Find where the given text appears and provide that cell's center as [x, y] coordinate. 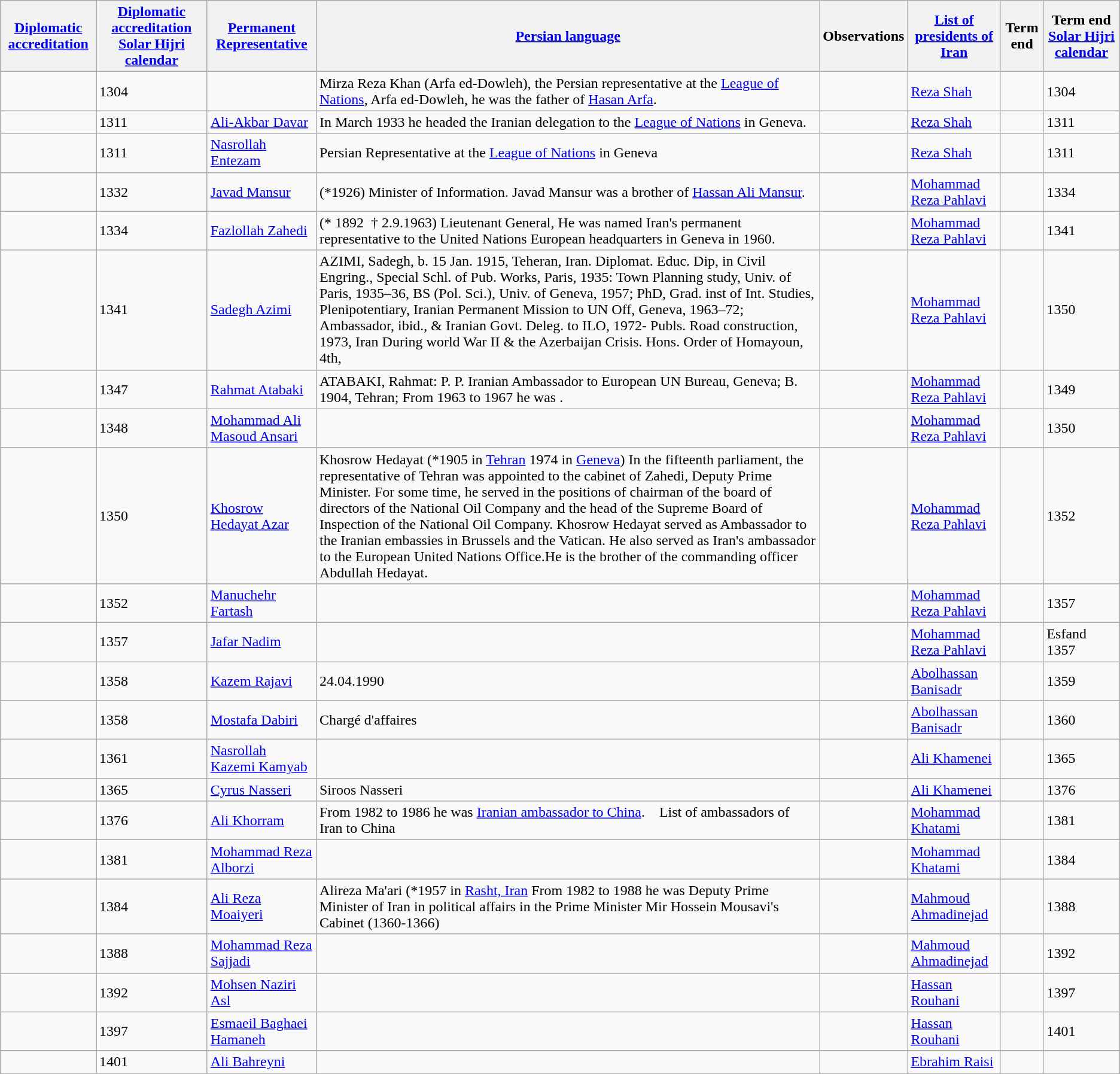
1349 [1082, 389]
Ali Bahreyni [261, 1062]
Diplomatic accreditation Solar Hijri calendar [152, 36]
Fazlollah Zahedi [261, 231]
Esfand 1357 [1082, 641]
Nasrollah Kazemi Kamyab [261, 759]
Siroos Nasseri [567, 790]
1332 [152, 191]
Rahmat Atabaki [261, 389]
1361 [152, 759]
Chargé d'affaires [567, 720]
Sadegh Azimi [261, 310]
Javad Mansur [261, 191]
Ebrahim Raisi [954, 1062]
Mohammad Ali Masoud Ansari [261, 428]
1348 [152, 428]
1347 [152, 389]
Ali Reza Moaiyeri [261, 906]
Persian Representative at the League of Nations in Geneva [567, 153]
Khosrow Hedayat Azar [261, 516]
1359 [1082, 681]
Nasrollah Entezam [261, 153]
Mohammad Reza Sajjadi [261, 954]
Term end [1022, 36]
Term end Solar Hijri calendar [1082, 36]
1360 [1082, 720]
Ali-Akbar Davar [261, 122]
Kazem Rajavi [261, 681]
Cyrus Nasseri [261, 790]
Ali Khorram [261, 821]
Mirza Reza Khan (Arfa ed-Dowleh), the Persian representative at the League of Nations, Arfa ed-Dowleh, he was the father of Hasan Arfa. [567, 91]
In March 1933 he headed the Iranian delegation to the League of Nations in Geneva. [567, 122]
Esmaeil Baghaei Hamaneh [261, 1032]
24.04.1990 [567, 681]
Permanent Representative [261, 36]
Mostafa Dabiri [261, 720]
(*1926) Minister of Information. Javad Mansur was a brother of Hassan Ali Mansur. [567, 191]
Diplomatic accreditation [48, 36]
Mohammad Reza Alborzi [261, 859]
Persian language [567, 36]
Mohsen Naziri Asl [261, 992]
Manuchehr Fartash [261, 603]
(* 1892 † 2.9.1963) Lieutenant General, He was named Iran's permanent representative to the United Nations European headquarters in Geneva in 1960. [567, 231]
ATABAKI, Rahmat: P. P. Iranian Ambassador to European UN Bureau, Geneva; B. 1904, Tehran; From 1963 to 1967 he was . [567, 389]
Jafar Nadim [261, 641]
List of presidents of Iran [954, 36]
From 1982 to 1986 he was Iranian ambassador to China. List of ambassadors of Iran to China [567, 821]
Observations [864, 36]
